Determine the (x, y) coordinate at the center of the cell enclosing the given text.  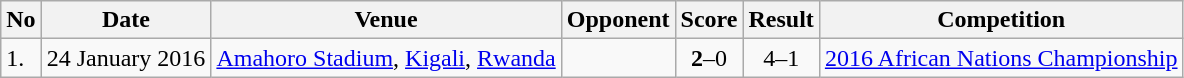
Opponent (618, 20)
24 January 2016 (126, 58)
Result (781, 20)
2016 African Nations Championship (1001, 58)
1. (21, 58)
Amahoro Stadium, Kigali, Rwanda (386, 58)
Date (126, 20)
Venue (386, 20)
4–1 (781, 58)
Score (709, 20)
2–0 (709, 58)
Competition (1001, 20)
No (21, 20)
